Provide the [x, y] coordinate of the cell's center where the given text is located.  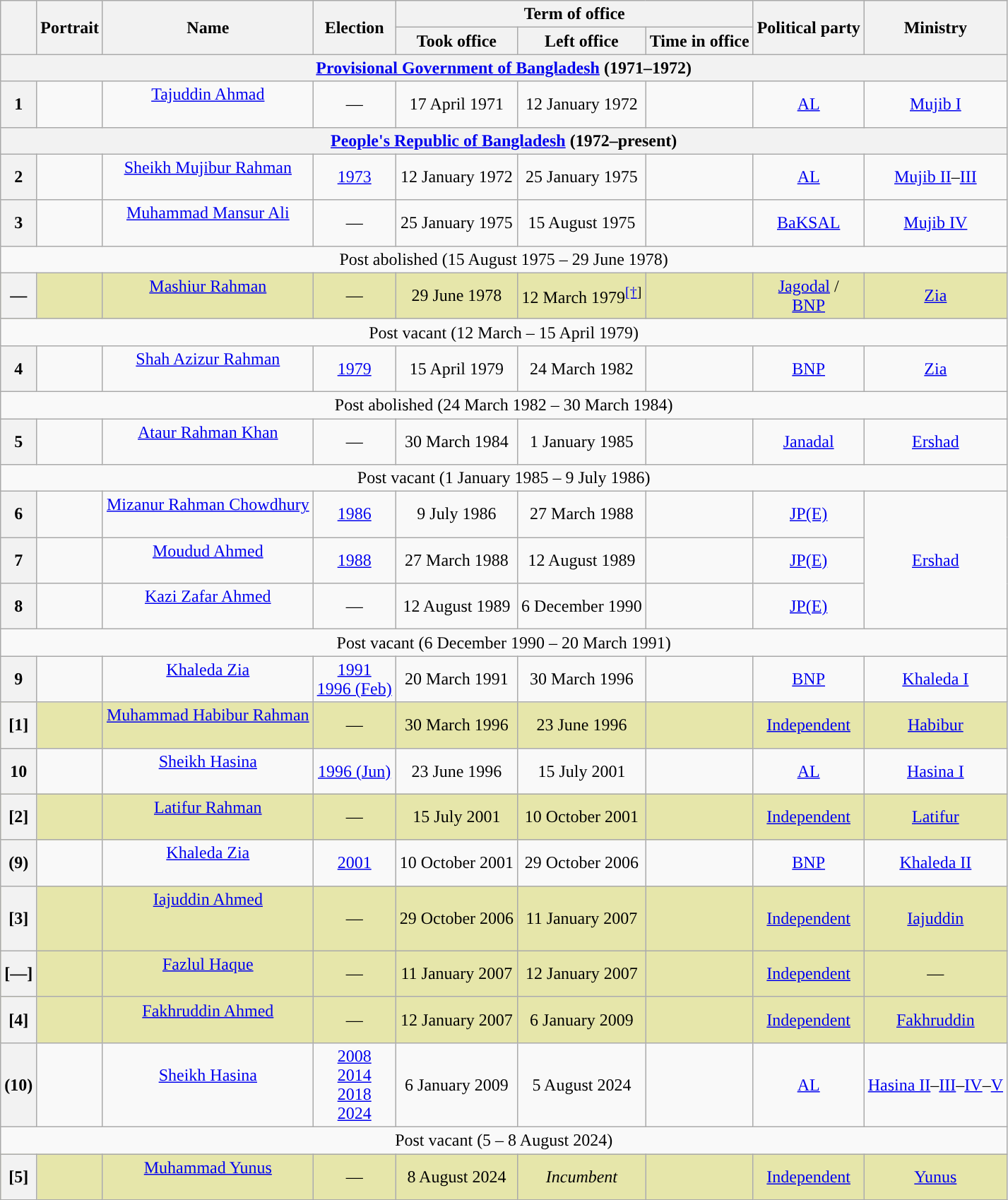
Term of office [574, 14]
[5] [18, 1177]
Mizanur Rahman Chowdhury [208, 514]
19911996 (Feb) [355, 679]
10 [18, 771]
8 August 2024 [456, 1177]
2 [18, 177]
Muhammad Yunus [208, 1177]
Fakhruddin Ahmed [208, 1020]
Fazlul Haque [208, 973]
Left office [582, 41]
Took office [456, 41]
20 March 1991 [456, 679]
Election [355, 28]
3 [18, 223]
Moudud Ahmed [208, 561]
Post vacant (6 December 1990 – 20 March 1991) [504, 643]
Janadal [808, 441]
Name [208, 28]
5 [18, 441]
15 August 1975 [582, 223]
1 January 1985 [582, 441]
Muhammad Habibur Rahman [208, 725]
Post vacant (1 January 1985 – 9 July 1986) [504, 478]
1986 [355, 514]
Iajuddin [935, 918]
Khaleda I [935, 679]
Provisional Government of Bangladesh (1971–1972) [504, 68]
6 [18, 514]
Mujib IV [935, 223]
29 June 1978 [456, 295]
(10) [18, 1085]
BaKSAL [808, 223]
Post vacant (5 – 8 August 2024) [504, 1140]
Post abolished (15 August 1975 – 29 June 1978) [504, 259]
30 March 1984 [456, 441]
Ministry [935, 28]
15 April 1979 [456, 369]
Tajuddin Ahmad [208, 105]
Political party [808, 28]
Habibur [935, 725]
Muhammad Mansur Ali [208, 223]
Incumbent [582, 1177]
Hasina I [935, 771]
Post vacant (12 March – 15 April 1979) [504, 332]
Fakhruddin [935, 1020]
1979 [355, 369]
[3] [18, 918]
9 July 1986 [456, 514]
8 [18, 606]
2001 [355, 863]
12 March 1979[†] [582, 295]
Shah Azizur Rahman [208, 369]
Post abolished (24 March 1982 – 30 March 1984) [504, 405]
[2] [18, 816]
1 [18, 105]
Mujib I [935, 105]
Portrait [70, 28]
9 [18, 679]
(9) [18, 863]
1996 (Jun) [355, 771]
Mujib II–III [935, 177]
Latifur [935, 816]
Sheikh Mujibur Rahman [208, 177]
24 March 1982 [582, 369]
Ataur Rahman Khan [208, 441]
1988 [355, 561]
Time in office [699, 41]
Iajuddin Ahmed [208, 918]
2008201420182024 [355, 1085]
17 April 1971 [456, 105]
7 [18, 561]
People's Republic of Bangladesh (1972–present) [504, 141]
1973 [355, 177]
5 August 2024 [582, 1085]
Latifur Rahman [208, 816]
4 [18, 369]
[4] [18, 1020]
Khaleda II [935, 863]
Mashiur Rahman [208, 295]
Jagodal / BNP [808, 295]
Yunus [935, 1177]
Hasina II–III–IV–V [935, 1085]
[—] [18, 973]
Kazi Zafar Ahmed [208, 606]
6 December 1990 [582, 606]
[1] [18, 725]
